For the text-containing cell, return its midpoint in (x, y) coordinate format. 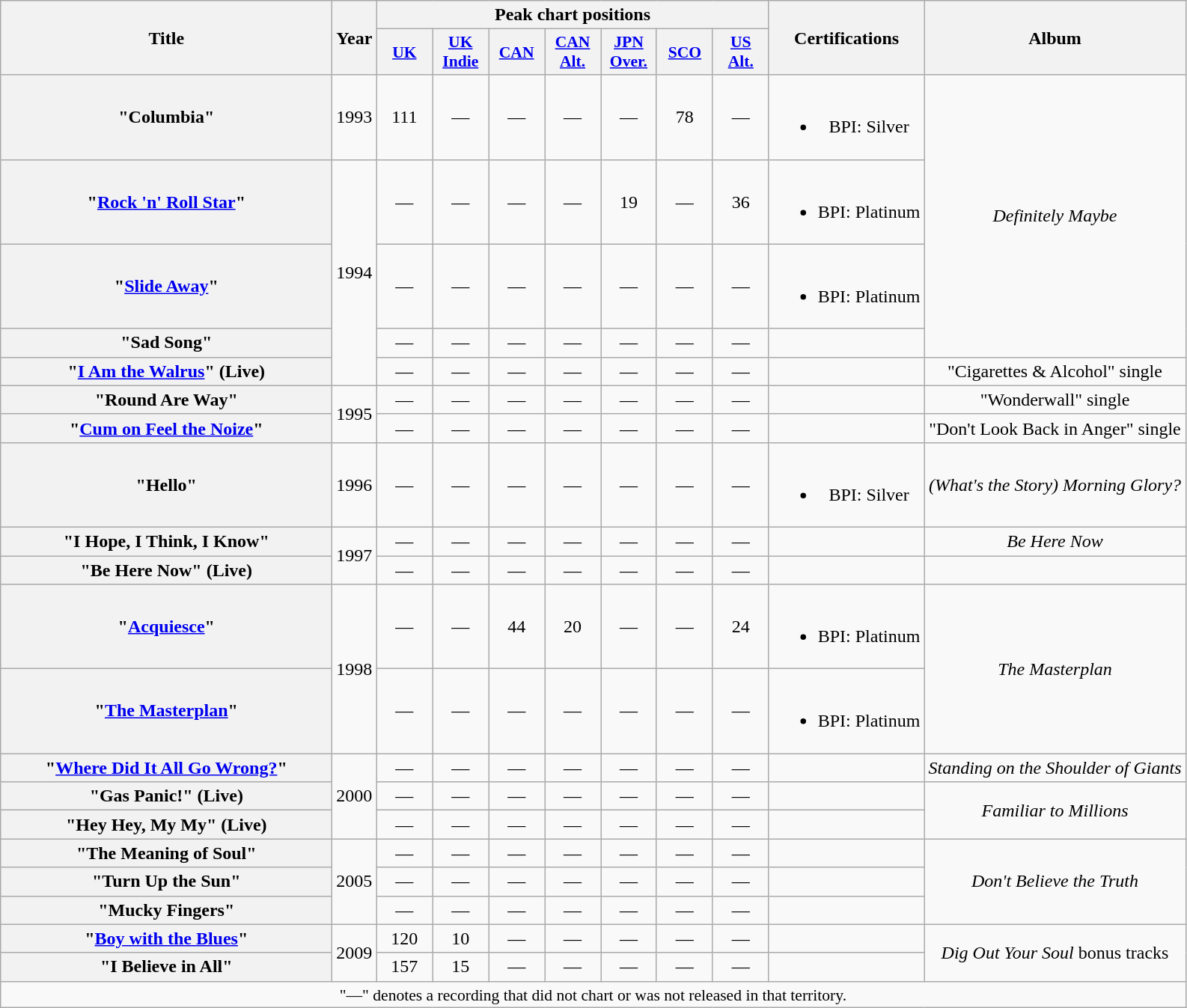
111 (404, 117)
UK (404, 52)
SCO (684, 52)
"Boy with the Blues" (166, 938)
"Sad Song" (166, 343)
"I Believe in All" (166, 967)
Standing on the Shoulder of Giants (1055, 768)
CANAlt. (573, 52)
"The Masterplan" (166, 711)
1994 (355, 272)
Title (166, 37)
"Hey Hey, My My" (Live) (166, 825)
Peak chart positions (573, 15)
"Cigarettes & Alcohol" single (1055, 371)
"Mucky Fingers" (166, 910)
1997 (355, 555)
44 (516, 627)
36 (741, 202)
"I Hope, I Think, I Know" (166, 541)
"Cum on Feel the Noize" (166, 428)
"Columbia" (166, 117)
Dig Out Your Soul bonus tracks (1055, 953)
24 (741, 627)
UKIndie (461, 52)
"Where Did It All Go Wrong?" (166, 768)
Album (1055, 37)
"Wonderwall" single (1055, 400)
Don't Believe the Truth (1055, 882)
78 (684, 117)
Year (355, 37)
1998 (355, 669)
"Turn Up the Sun" (166, 882)
120 (404, 938)
"Slide Away" (166, 286)
CAN (516, 52)
"I Am the Walrus" (Live) (166, 371)
JPNOver. (629, 52)
The Masterplan (1055, 669)
(What's the Story) Morning Glory? (1055, 485)
"Rock 'n' Roll Star" (166, 202)
"Round Are Way" (166, 400)
2000 (355, 796)
"Acquiesce" (166, 627)
"—" denotes a recording that did not chart or was not released in that territory. (593, 995)
USAlt. (741, 52)
19 (629, 202)
"Be Here Now" (Live) (166, 569)
Certifications (846, 37)
20 (573, 627)
Be Here Now (1055, 541)
2009 (355, 953)
Definitely Maybe (1055, 216)
"Gas Panic!" (Live) (166, 796)
"Hello" (166, 485)
157 (404, 967)
"The Meaning of Soul" (166, 853)
1996 (355, 485)
10 (461, 938)
15 (461, 967)
2005 (355, 882)
"Don't Look Back in Anger" single (1055, 428)
1993 (355, 117)
Familiar to Millions (1055, 810)
1995 (355, 414)
